Capture the cell that displays the provided text and extract its (x, y) central coordinate. 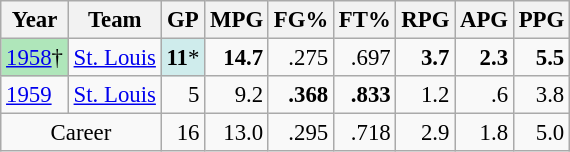
.833 (364, 95)
9.2 (237, 95)
5 (183, 95)
Year (35, 20)
.718 (364, 133)
2.9 (426, 133)
2.3 (484, 58)
1.8 (484, 133)
14.7 (237, 58)
3.8 (541, 95)
APG (484, 20)
1959 (35, 95)
1958† (35, 58)
5.0 (541, 133)
.368 (300, 95)
FG% (300, 20)
MPG (237, 20)
5.5 (541, 58)
.295 (300, 133)
13.0 (237, 133)
Team (114, 20)
.6 (484, 95)
.697 (364, 58)
PPG (541, 20)
Career (81, 133)
1.2 (426, 95)
FT% (364, 20)
11* (183, 58)
16 (183, 133)
3.7 (426, 58)
GP (183, 20)
.275 (300, 58)
RPG (426, 20)
